Output the [x, y] coordinate of the center of the cell containing the given text.  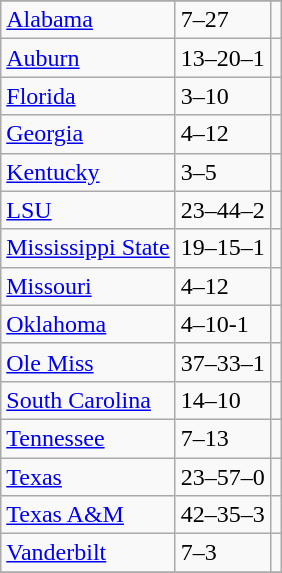
23–57–0 [222, 477]
13–20–1 [222, 58]
14–10 [222, 400]
Oklahoma [88, 324]
Texas A&M [88, 515]
19–15–1 [222, 248]
37–33–1 [222, 362]
23–44–2 [222, 210]
7–13 [222, 438]
7–27 [222, 20]
Tennessee [88, 438]
42–35–3 [222, 515]
Florida [88, 96]
3–10 [222, 96]
Kentucky [88, 172]
South Carolina [88, 400]
7–3 [222, 553]
Georgia [88, 134]
Mississippi State [88, 248]
Alabama [88, 20]
4–10-1 [222, 324]
Vanderbilt [88, 553]
Missouri [88, 286]
Auburn [88, 58]
Ole Miss [88, 362]
3–5 [222, 172]
LSU [88, 210]
Texas [88, 477]
